Pinpoint the cell where the given text exists, returning its (X, Y) midpoint coordinate. 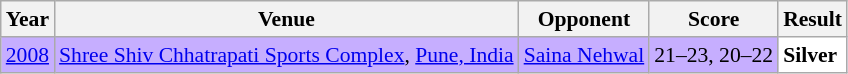
21–23, 20–22 (714, 55)
Venue (286, 19)
Score (714, 19)
Silver (812, 55)
Shree Shiv Chhatrapati Sports Complex, Pune, India (286, 55)
Saina Nehwal (584, 55)
Opponent (584, 19)
Year (28, 19)
Result (812, 19)
2008 (28, 55)
